From the cell containing the given text, extract its center point as [X, Y] coordinate. 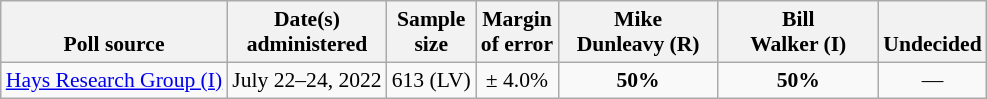
BillWalker (I) [798, 32]
MikeDunleavy (R) [638, 32]
613 (LV) [432, 80]
Marginof error [517, 32]
July 22–24, 2022 [306, 80]
Undecided [932, 32]
Date(s)administered [306, 32]
Poll source [114, 32]
— [932, 80]
Hays Research Group (I) [114, 80]
± 4.0% [517, 80]
Samplesize [432, 32]
